Identify which cell holds the provided text, then report its (X, Y) central coordinate. 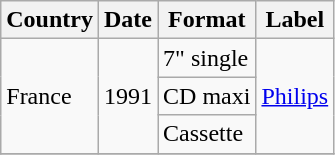
Label (295, 20)
Country (50, 20)
Format (207, 20)
CD maxi (207, 96)
7" single (207, 58)
France (50, 96)
1991 (128, 96)
Philips (295, 96)
Cassette (207, 134)
Date (128, 20)
